Extract the (X, Y) coordinate from the center of the cell holding the provided text.  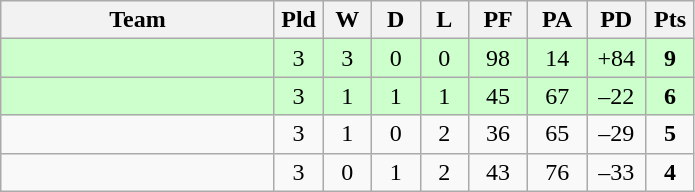
6 (670, 96)
76 (558, 172)
9 (670, 58)
–29 (616, 134)
–33 (616, 172)
PA (558, 20)
98 (498, 58)
D (396, 20)
PF (498, 20)
4 (670, 172)
+84 (616, 58)
36 (498, 134)
65 (558, 134)
Pts (670, 20)
14 (558, 58)
L (444, 20)
W (348, 20)
5 (670, 134)
67 (558, 96)
45 (498, 96)
Pld (298, 20)
PD (616, 20)
Team (138, 20)
43 (498, 172)
–22 (616, 96)
